Determine the (x, y) coordinate at the center of the cell enclosing the given text.  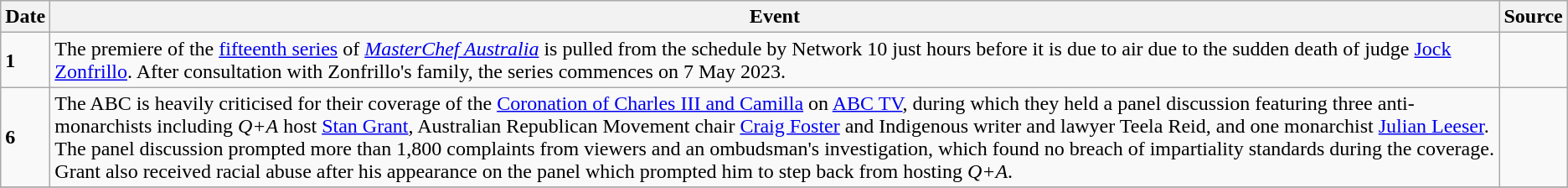
Event (775, 17)
Date (25, 17)
1 (25, 60)
Source (1533, 17)
6 (25, 138)
